Provide the (x, y) coordinate of the cell's center where the given text is located.  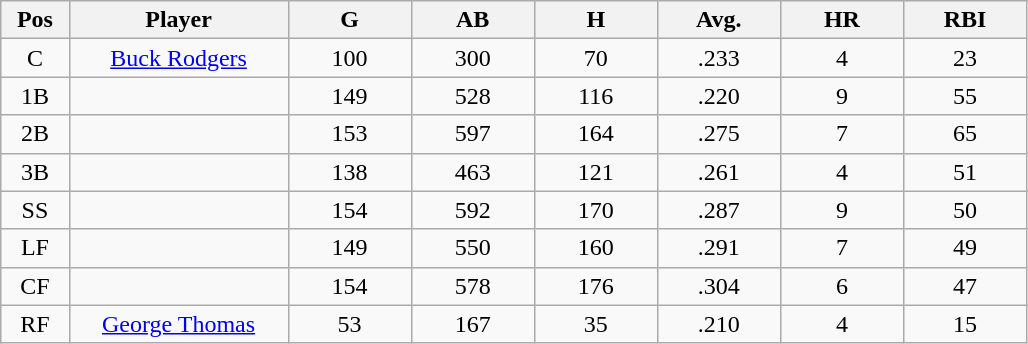
.304 (718, 286)
592 (472, 210)
.291 (718, 248)
.275 (718, 134)
55 (964, 96)
RF (35, 324)
AB (472, 20)
.220 (718, 96)
6 (842, 286)
RBI (964, 20)
164 (596, 134)
George Thomas (178, 324)
167 (472, 324)
176 (596, 286)
578 (472, 286)
116 (596, 96)
597 (472, 134)
Buck Rodgers (178, 58)
35 (596, 324)
51 (964, 172)
463 (472, 172)
160 (596, 248)
.261 (718, 172)
53 (350, 324)
CF (35, 286)
LF (35, 248)
1B (35, 96)
C (35, 58)
50 (964, 210)
.287 (718, 210)
Avg. (718, 20)
15 (964, 324)
23 (964, 58)
528 (472, 96)
138 (350, 172)
100 (350, 58)
121 (596, 172)
70 (596, 58)
49 (964, 248)
.233 (718, 58)
G (350, 20)
153 (350, 134)
SS (35, 210)
550 (472, 248)
Pos (35, 20)
65 (964, 134)
300 (472, 58)
H (596, 20)
2B (35, 134)
3B (35, 172)
HR (842, 20)
47 (964, 286)
Player (178, 20)
170 (596, 210)
.210 (718, 324)
